Identify which cell holds the provided text, then report its [x, y] central coordinate. 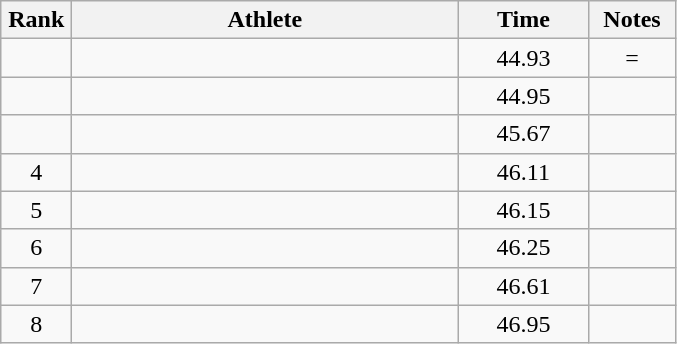
7 [36, 286]
4 [36, 172]
46.15 [524, 210]
6 [36, 248]
46.11 [524, 172]
46.25 [524, 248]
Time [524, 20]
Athlete [265, 20]
46.61 [524, 286]
= [632, 58]
44.93 [524, 58]
8 [36, 324]
Notes [632, 20]
46.95 [524, 324]
Rank [36, 20]
45.67 [524, 134]
5 [36, 210]
44.95 [524, 96]
